Identify which cell holds the provided text, then report its [x, y] central coordinate. 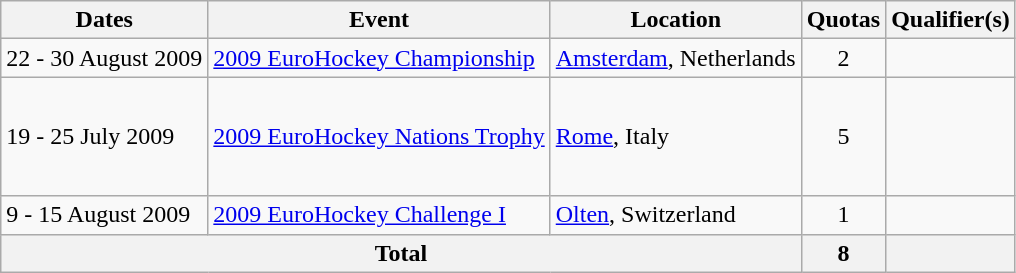
Total [401, 253]
Amsterdam, Netherlands [676, 58]
Qualifier(s) [951, 20]
5 [843, 136]
Olten, Switzerland [676, 215]
2 [843, 58]
2009 EuroHockey Championship [379, 58]
2009 EuroHockey Nations Trophy [379, 136]
1 [843, 215]
19 - 25 July 2009 [104, 136]
22 - 30 August 2009 [104, 58]
Quotas [843, 20]
Event [379, 20]
2009 EuroHockey Challenge I [379, 215]
Dates [104, 20]
Rome, Italy [676, 136]
8 [843, 253]
9 - 15 August 2009 [104, 215]
Location [676, 20]
